Scan for the cell matching the given text and deliver its [x, y] coordinate at center. 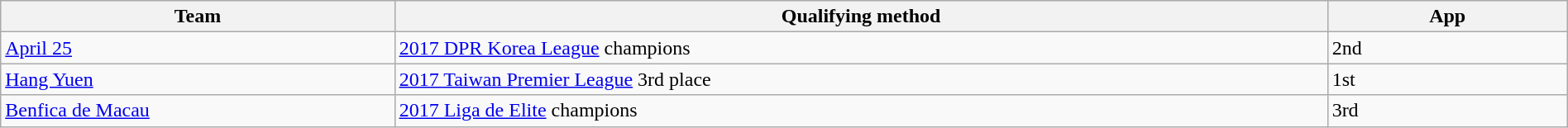
2017 Taiwan Premier League 3rd place [861, 79]
App [1447, 17]
3rd [1447, 111]
Hang Yuen [198, 79]
Qualifying method [861, 17]
2017 Liga de Elite champions [861, 111]
2nd [1447, 48]
1st [1447, 79]
Team [198, 17]
April 25 [198, 48]
Benfica de Macau [198, 111]
2017 DPR Korea League champions [861, 48]
